Scan for the cell matching the given text and deliver its (x, y) coordinate at center. 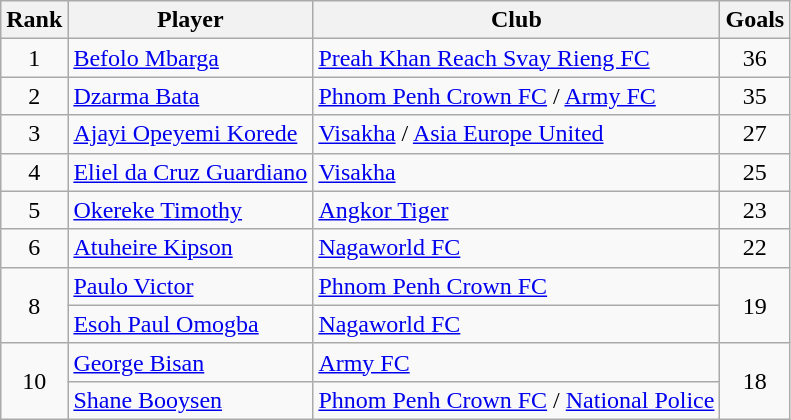
36 (755, 58)
Ajayi Opeyemi Korede (190, 134)
Phnom Penh Crown FC / National Police (516, 400)
1 (34, 58)
Phnom Penh Crown FC / Army FC (516, 96)
Club (516, 20)
Visakha (516, 172)
Preah Khan Reach Svay Rieng FC (516, 58)
8 (34, 305)
Paulo Victor (190, 286)
23 (755, 210)
5 (34, 210)
4 (34, 172)
Befolo Mbarga (190, 58)
6 (34, 248)
George Bisan (190, 362)
3 (34, 134)
Visakha / Asia Europe United (516, 134)
Player (190, 20)
22 (755, 248)
Goals (755, 20)
Angkor Tiger (516, 210)
2 (34, 96)
Phnom Penh Crown FC (516, 286)
Army FC (516, 362)
10 (34, 381)
Eliel da Cruz Guardiano (190, 172)
Okereke Timothy (190, 210)
19 (755, 305)
Esoh Paul Omogba (190, 324)
18 (755, 381)
25 (755, 172)
Atuheire Kipson (190, 248)
Shane Booysen (190, 400)
27 (755, 134)
35 (755, 96)
Rank (34, 20)
Dzarma Bata (190, 96)
